Output the (X, Y) coordinate of the center of the cell containing the given text.  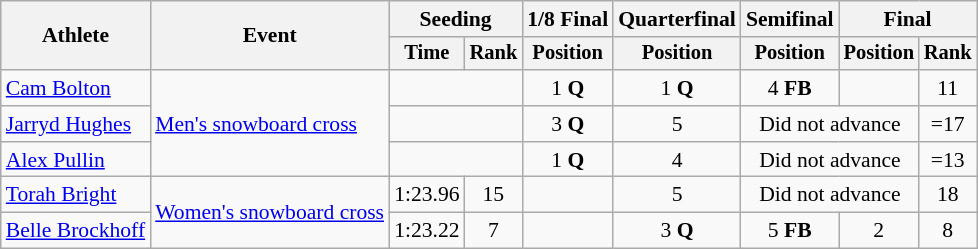
Event (270, 36)
8 (948, 231)
Seeding (456, 19)
4 (677, 160)
15 (494, 195)
2 (879, 231)
Semifinal (790, 19)
Athlete (76, 36)
1:23.22 (426, 231)
=13 (948, 160)
Jarryd Hughes (76, 124)
Time (426, 54)
18 (948, 195)
Alex Pullin (76, 160)
Cam Bolton (76, 88)
1:23.96 (426, 195)
7 (494, 231)
Quarterfinal (677, 19)
5 FB (790, 231)
4 FB (790, 88)
11 (948, 88)
Men's snowboard cross (270, 124)
Final (908, 19)
Women's snowboard cross (270, 212)
1/8 Final (568, 19)
Belle Brockhoff (76, 231)
=17 (948, 124)
Torah Bright (76, 195)
